Determine the [x, y] coordinate at the center of the cell enclosing the given text.  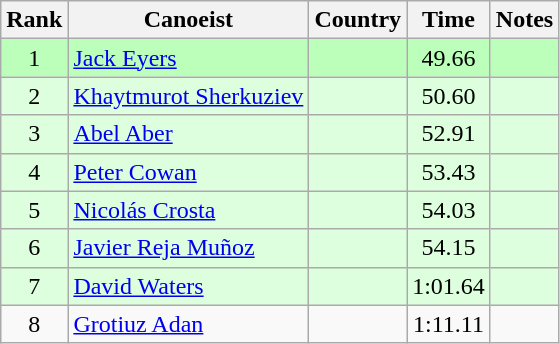
4 [34, 172]
Canoeist [188, 20]
Rank [34, 20]
2 [34, 96]
David Waters [188, 286]
6 [34, 248]
Jack Eyers [188, 58]
Time [449, 20]
Notes [524, 20]
52.91 [449, 134]
50.60 [449, 96]
7 [34, 286]
Javier Reja Muñoz [188, 248]
1 [34, 58]
5 [34, 210]
Peter Cowan [188, 172]
1:11.11 [449, 324]
54.03 [449, 210]
Abel Aber [188, 134]
1:01.64 [449, 286]
Nicolás Crosta [188, 210]
49.66 [449, 58]
Country [358, 20]
53.43 [449, 172]
54.15 [449, 248]
8 [34, 324]
Grotiuz Adan [188, 324]
Khaytmurot Sherkuziev [188, 96]
3 [34, 134]
